For the text-containing cell, return its midpoint in [x, y] coordinate format. 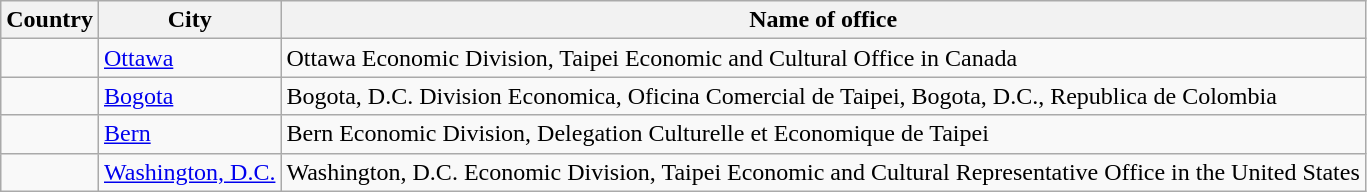
Bern [189, 134]
City [189, 20]
Name of office [823, 20]
Ottawa [189, 58]
Bogota, D.C. Division Economica, Oficina Comercial de Taipei, Bogota, D.C., Republica de Colombia [823, 96]
Bern Economic Division, Delegation Culturelle et Economique de Taipei [823, 134]
Bogota [189, 96]
Washington, D.C. [189, 172]
Country [50, 20]
Ottawa Economic Division, Taipei Economic and Cultural Office in Canada [823, 58]
Washington, D.C. Economic Division, Taipei Economic and Cultural Representative Office in the United States [823, 172]
